Return (X, Y) of the center of cell containing provided text 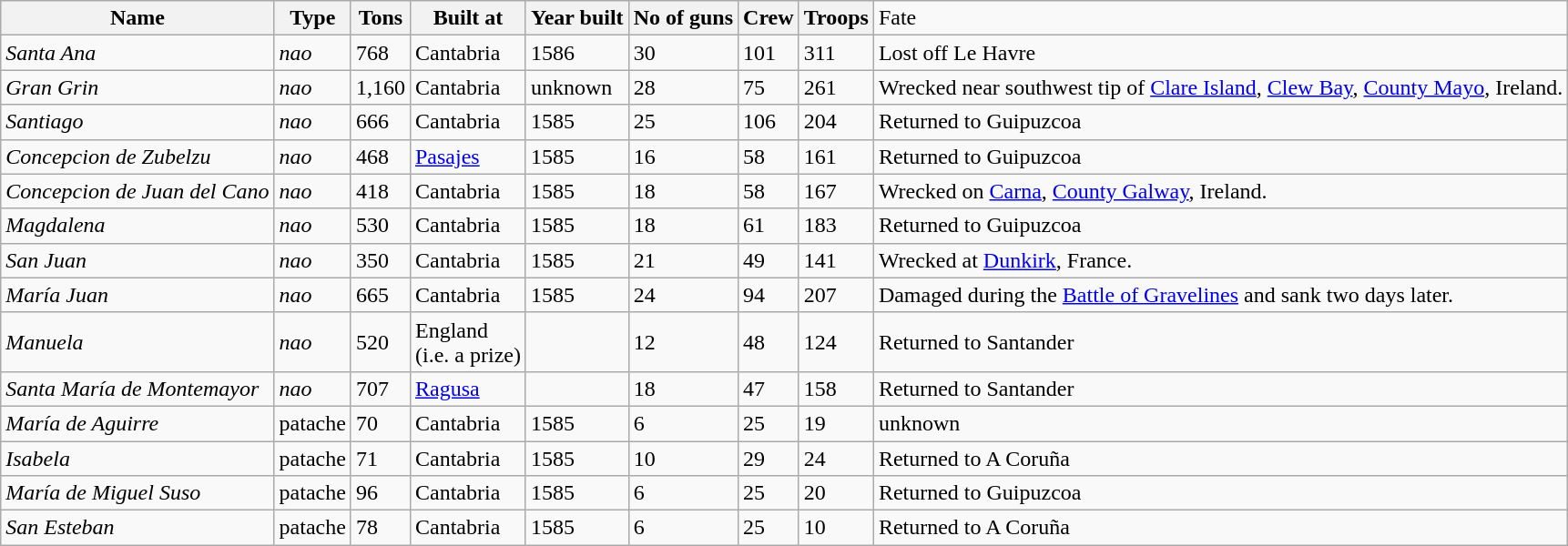
520 (381, 342)
167 (836, 191)
Santiago (137, 122)
1,160 (381, 87)
Troops (836, 18)
Wrecked near southwest tip of Clare Island, Clew Bay, County Mayo, Ireland. (1220, 87)
21 (683, 260)
665 (381, 295)
No of guns (683, 18)
468 (381, 157)
Type (312, 18)
Fate (1220, 18)
20 (836, 493)
101 (769, 53)
96 (381, 493)
530 (381, 226)
Built at (468, 18)
Name (137, 18)
Santa Ana (137, 53)
70 (381, 423)
94 (769, 295)
Santa María de Montemayor (137, 389)
San Juan (137, 260)
311 (836, 53)
Isabela (137, 458)
Ragusa (468, 389)
418 (381, 191)
768 (381, 53)
Lost off Le Havre (1220, 53)
71 (381, 458)
158 (836, 389)
30 (683, 53)
78 (381, 528)
Pasajes (468, 157)
28 (683, 87)
49 (769, 260)
19 (836, 423)
16 (683, 157)
106 (769, 122)
47 (769, 389)
124 (836, 342)
Manuela (137, 342)
261 (836, 87)
Gran Grin (137, 87)
141 (836, 260)
San Esteban (137, 528)
Magdalena (137, 226)
Crew (769, 18)
María Juan (137, 295)
29 (769, 458)
Tons (381, 18)
161 (836, 157)
75 (769, 87)
48 (769, 342)
350 (381, 260)
Concepcion de Juan del Cano (137, 191)
Concepcion de Zubelzu (137, 157)
183 (836, 226)
England (i.e. a prize) (468, 342)
María de Miguel Suso (137, 493)
Wrecked at Dunkirk, France. (1220, 260)
Year built (577, 18)
666 (381, 122)
207 (836, 295)
1586 (577, 53)
707 (381, 389)
Damaged during the Battle of Gravelines and sank two days later. (1220, 295)
María de Aguirre (137, 423)
61 (769, 226)
204 (836, 122)
Wrecked on Carna, County Galway, Ireland. (1220, 191)
12 (683, 342)
